Identify which cell holds the provided text, then report its [x, y] central coordinate. 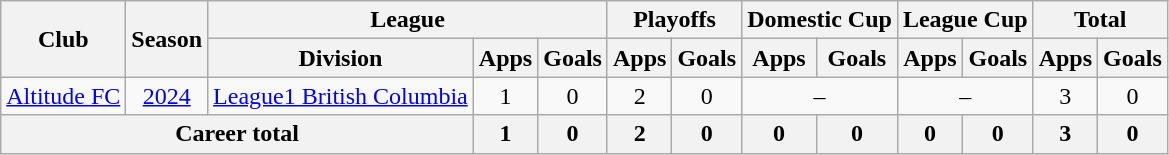
League Cup [965, 20]
Career total [238, 134]
Altitude FC [64, 96]
Domestic Cup [820, 20]
Club [64, 39]
Total [1100, 20]
League1 British Columbia [341, 96]
Season [167, 39]
League [408, 20]
Division [341, 58]
2024 [167, 96]
Playoffs [674, 20]
